For the text-containing cell, return its midpoint in [x, y] coordinate format. 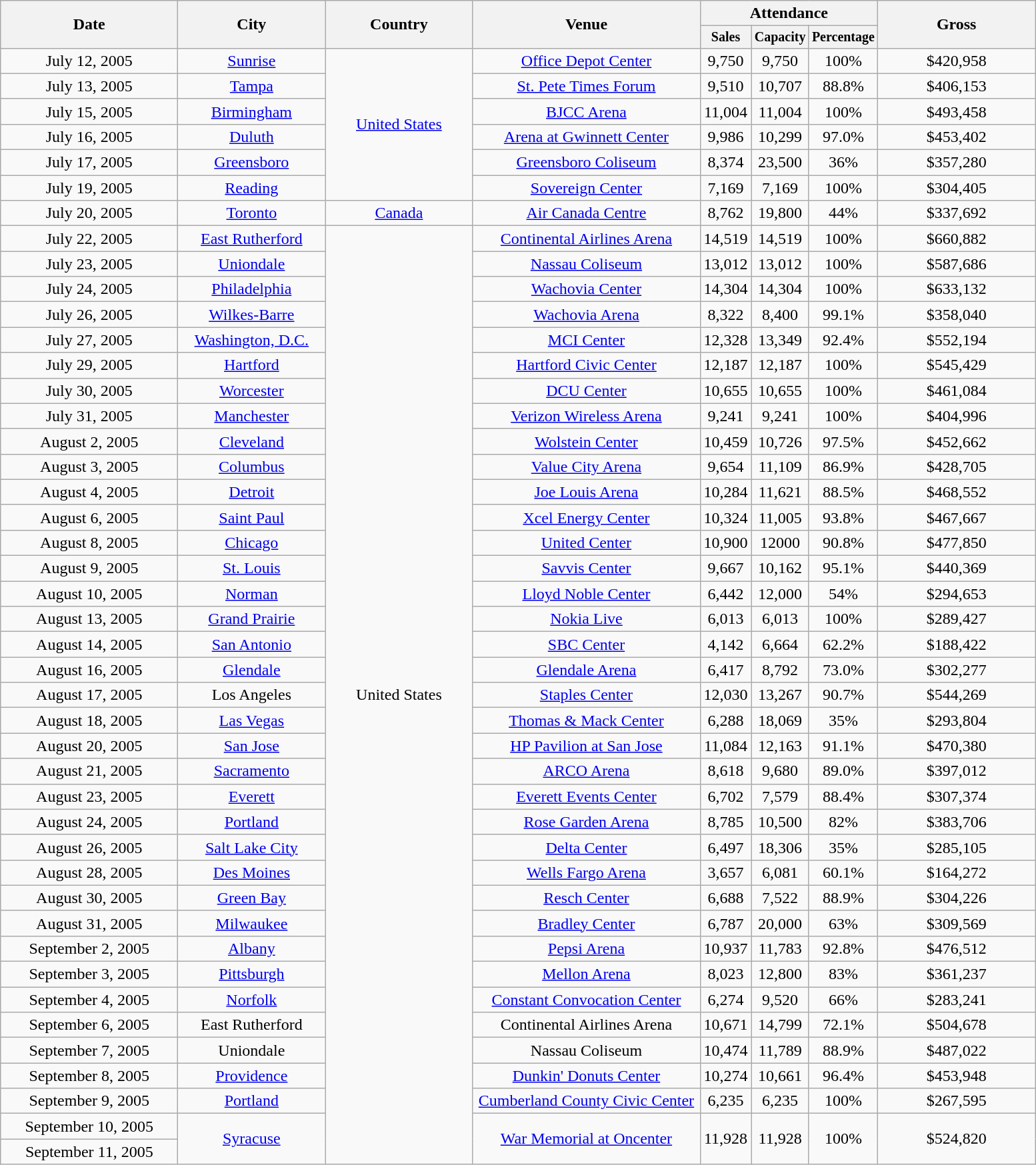
Washington, D.C. [252, 340]
6,688 [725, 898]
11,084 [725, 746]
August 14, 2005 [89, 644]
August 8, 2005 [89, 543]
August 21, 2005 [89, 771]
10,937 [725, 948]
August 10, 2005 [89, 594]
66% [843, 1000]
Sales [725, 37]
Office Depot Center [587, 61]
$440,369 [957, 569]
Milwaukee [252, 923]
Joe Louis Arena [587, 492]
BJCC Arena [587, 111]
Reading [252, 188]
Syracuse [252, 1139]
10,324 [725, 517]
7,579 [780, 796]
6,664 [780, 644]
Xcel Energy Center [587, 517]
Worcester [252, 391]
$468,552 [957, 492]
Hartford Civic Center [587, 365]
90.7% [843, 695]
Tampa [252, 86]
83% [843, 974]
August 28, 2005 [89, 872]
Constant Convocation Center [587, 1000]
Greensboro [252, 163]
54% [843, 594]
July 22, 2005 [89, 239]
88.5% [843, 492]
6,702 [725, 796]
6,497 [725, 847]
8,785 [725, 822]
August 24, 2005 [89, 822]
11,621 [780, 492]
Hartford [252, 365]
6,288 [725, 720]
Thomas & Mack Center [587, 720]
DCU Center [587, 391]
10,162 [780, 569]
60.1% [843, 872]
10,274 [725, 1076]
$453,948 [957, 1076]
10,661 [780, 1076]
10,707 [780, 86]
Norman [252, 594]
St. Pete Times Forum [587, 86]
12,800 [780, 974]
88.4% [843, 796]
97.5% [843, 441]
$383,706 [957, 822]
July 23, 2005 [89, 264]
August 6, 2005 [89, 517]
September 10, 2005 [89, 1126]
$188,422 [957, 644]
$285,105 [957, 847]
$552,194 [957, 340]
9,520 [780, 1000]
$406,153 [957, 86]
82% [843, 822]
Air Canada Centre [587, 213]
13,349 [780, 340]
97.0% [843, 137]
Norfolk [252, 1000]
20,000 [780, 923]
9,654 [725, 467]
Value City Arena [587, 467]
7,522 [780, 898]
$307,374 [957, 796]
$544,269 [957, 695]
MCI Center [587, 340]
$283,241 [957, 1000]
12,000 [780, 594]
Capacity [780, 37]
August 26, 2005 [89, 847]
August 20, 2005 [89, 746]
12,163 [780, 746]
9,667 [725, 569]
September 11, 2005 [89, 1152]
Lloyd Noble Center [587, 594]
11,005 [780, 517]
8,400 [780, 315]
Providence [252, 1076]
$397,012 [957, 771]
Arena at Gwinnett Center [587, 137]
62.2% [843, 644]
United Center [587, 543]
90.8% [843, 543]
10,474 [725, 1050]
Wachovia Center [587, 289]
Chicago [252, 543]
12,328 [725, 340]
$452,662 [957, 441]
Sacramento [252, 771]
$477,850 [957, 543]
September 7, 2005 [89, 1050]
Percentage [843, 37]
July 24, 2005 [89, 289]
July 31, 2005 [89, 416]
Wilkes-Barre [252, 315]
10,459 [725, 441]
92.4% [843, 340]
$587,686 [957, 264]
9,680 [780, 771]
$289,427 [957, 619]
July 26, 2005 [89, 315]
$293,804 [957, 720]
July 16, 2005 [89, 137]
Nokia Live [587, 619]
July 19, 2005 [89, 188]
$633,132 [957, 289]
$470,380 [957, 746]
88.8% [843, 86]
Gross [957, 25]
44% [843, 213]
Verizon Wireless Arena [587, 416]
Albany [252, 948]
July 15, 2005 [89, 111]
Canada [399, 213]
$294,653 [957, 594]
Resch Center [587, 898]
Pittsburgh [252, 974]
23,500 [780, 163]
95.1% [843, 569]
$267,595 [957, 1101]
$420,958 [957, 61]
Cumberland County Civic Center [587, 1101]
Cleveland [252, 441]
63% [843, 923]
SBC Center [587, 644]
Venue [587, 25]
$461,084 [957, 391]
9,986 [725, 137]
July 27, 2005 [89, 340]
18,069 [780, 720]
14,799 [780, 1025]
10,500 [780, 822]
September 4, 2005 [89, 1000]
96.4% [843, 1076]
10,299 [780, 137]
18,306 [780, 847]
$309,569 [957, 923]
Salt Lake City [252, 847]
$304,226 [957, 898]
12000 [780, 543]
4,142 [725, 644]
12,030 [725, 695]
Birmingham [252, 111]
8,023 [725, 974]
10,900 [725, 543]
Green Bay [252, 898]
Attendance [789, 13]
19,800 [780, 213]
86.9% [843, 467]
$361,237 [957, 974]
St. Louis [252, 569]
City [252, 25]
August 9, 2005 [89, 569]
August 30, 2005 [89, 898]
July 17, 2005 [89, 163]
99.1% [843, 315]
July 29, 2005 [89, 365]
Grand Prairie [252, 619]
92.8% [843, 948]
San Jose [252, 746]
9,510 [725, 86]
Saint Paul [252, 517]
8,618 [725, 771]
Date [89, 25]
San Antonio [252, 644]
July 20, 2005 [89, 213]
10,726 [780, 441]
Everett Events Center [587, 796]
72.1% [843, 1025]
August 17, 2005 [89, 695]
Savvis Center [587, 569]
Sovereign Center [587, 188]
6,081 [780, 872]
$476,512 [957, 948]
August 16, 2005 [89, 670]
$504,678 [957, 1025]
Wolstein Center [587, 441]
Glendale [252, 670]
September 8, 2005 [89, 1076]
Country [399, 25]
Los Angeles [252, 695]
Wells Fargo Arena [587, 872]
11,789 [780, 1050]
Des Moines [252, 872]
93.8% [843, 517]
$302,277 [957, 670]
6,417 [725, 670]
Delta Center [587, 847]
6,442 [725, 594]
Philadelphia [252, 289]
13,267 [780, 695]
July 13, 2005 [89, 86]
HP Pavilion at San Jose [587, 746]
Toronto [252, 213]
Duluth [252, 137]
Glendale Arena [587, 670]
$304,405 [957, 188]
Everett [252, 796]
$524,820 [957, 1139]
July 30, 2005 [89, 391]
6,274 [725, 1000]
Bradley Center [587, 923]
Greensboro Coliseum [587, 163]
8,322 [725, 315]
August 18, 2005 [89, 720]
36% [843, 163]
91.1% [843, 746]
89.0% [843, 771]
July 12, 2005 [89, 61]
September 3, 2005 [89, 974]
August 3, 2005 [89, 467]
August 2, 2005 [89, 441]
Manchester [252, 416]
$358,040 [957, 315]
6,787 [725, 923]
11,783 [780, 948]
$428,705 [957, 467]
$660,882 [957, 239]
Detroit [252, 492]
Sunrise [252, 61]
$493,458 [957, 111]
$337,692 [957, 213]
11,109 [780, 467]
8,792 [780, 670]
10,284 [725, 492]
September 2, 2005 [89, 948]
ARCO Arena [587, 771]
Staples Center [587, 695]
August 23, 2005 [89, 796]
Mellon Arena [587, 974]
September 6, 2005 [89, 1025]
August 4, 2005 [89, 492]
$164,272 [957, 872]
September 9, 2005 [89, 1101]
$357,280 [957, 163]
$467,667 [957, 517]
Rose Garden Arena [587, 822]
Wachovia Arena [587, 315]
August 31, 2005 [89, 923]
73.0% [843, 670]
$404,996 [957, 416]
8,762 [725, 213]
Pepsi Arena [587, 948]
Las Vegas [252, 720]
Columbus [252, 467]
Dunkin' Donuts Center [587, 1076]
8,374 [725, 163]
$487,022 [957, 1050]
3,657 [725, 872]
War Memorial at Oncenter [587, 1139]
August 13, 2005 [89, 619]
$545,429 [957, 365]
10,671 [725, 1025]
$453,402 [957, 137]
